Scan for the cell matching the given text and deliver its (x, y) coordinate at center. 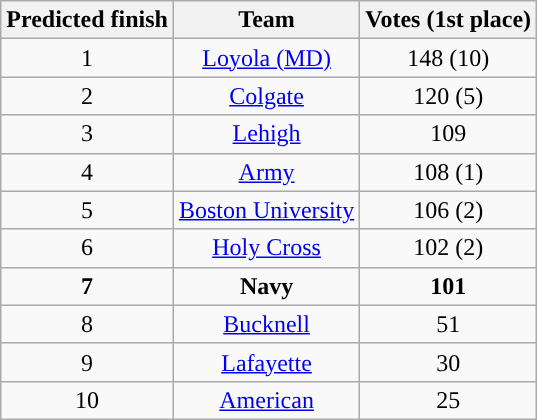
Holy Cross (266, 248)
Team (266, 20)
Predicted finish (88, 20)
6 (88, 248)
Army (266, 172)
25 (448, 400)
Lehigh (266, 134)
3 (88, 134)
101 (448, 286)
Boston University (266, 210)
4 (88, 172)
5 (88, 210)
Lafayette (266, 362)
51 (448, 324)
Navy (266, 286)
1 (88, 58)
9 (88, 362)
8 (88, 324)
30 (448, 362)
2 (88, 96)
Bucknell (266, 324)
106 (2) (448, 210)
American (266, 400)
102 (2) (448, 248)
148 (10) (448, 58)
108 (1) (448, 172)
120 (5) (448, 96)
109 (448, 134)
Colgate (266, 96)
Votes (1st place) (448, 20)
Loyola (MD) (266, 58)
10 (88, 400)
7 (88, 286)
